Find where the given text appears and provide that cell's center as (X, Y) coordinate. 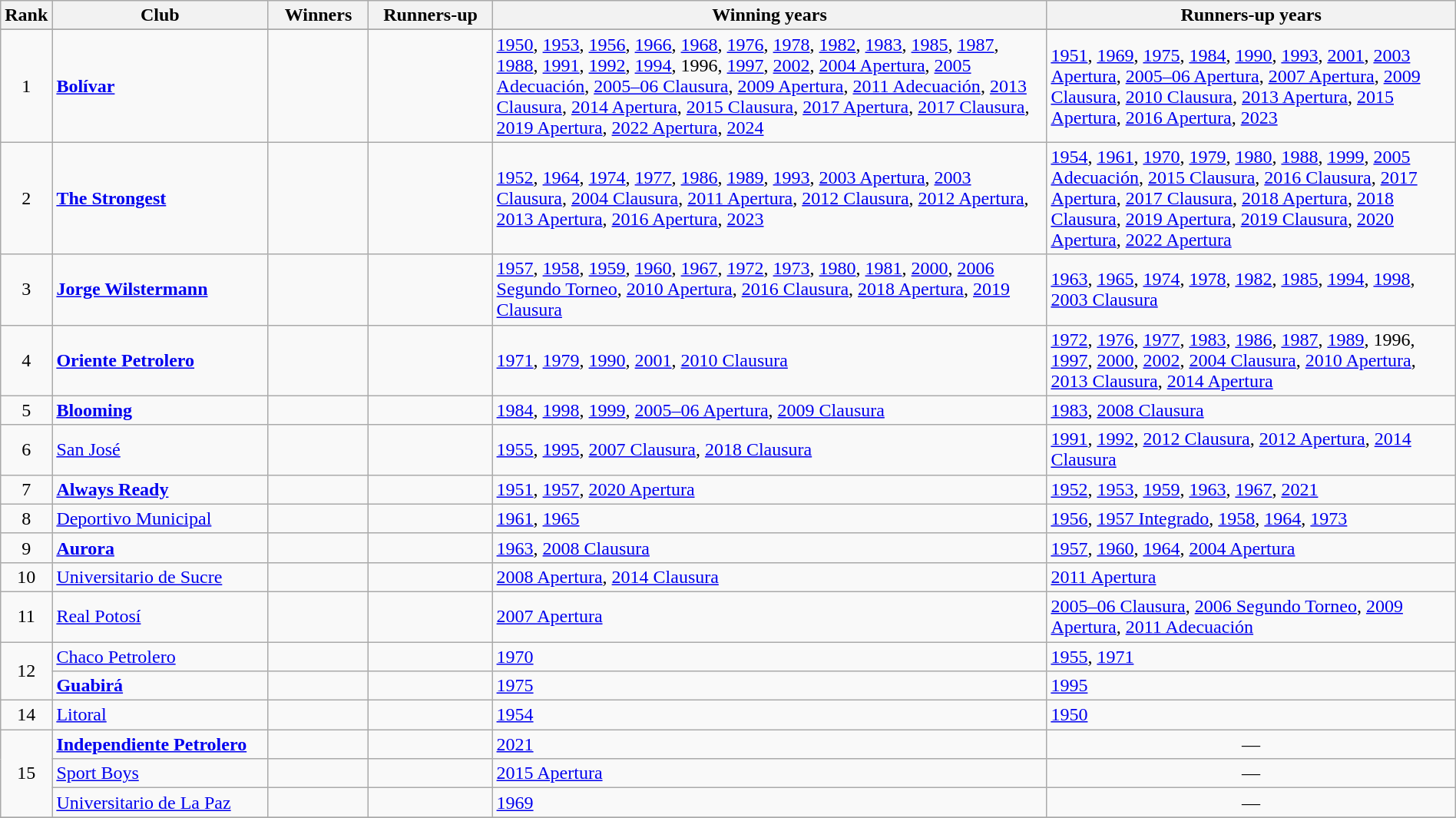
Independiente Petrolero (160, 744)
2 (26, 198)
5 (26, 410)
12 (26, 671)
Universitario de La Paz (160, 803)
14 (26, 715)
Oriente Petrolero (160, 360)
1950 (1251, 715)
11 (26, 616)
Club (160, 15)
7 (26, 489)
2007 Apertura (769, 616)
1956, 1957 Integrado, 1958, 1964, 1973 (1251, 518)
1951, 1957, 2020 Apertura (769, 489)
1957, 1958, 1959, 1960, 1967, 1972, 1973, 1980, 1981, 2000, 2006 Segundo Torneo, 2010 Apertura, 2016 Clausura, 2018 Apertura, 2019 Clausura (769, 290)
Winners (318, 15)
1972, 1976, 1977, 1983, 1986, 1987, 1989, 1996, 1997, 2000, 2002, 2004 Clausura, 2010 Apertura, 2013 Clausura, 2014 Apertura (1251, 360)
1963, 1965, 1974, 1978, 1982, 1985, 1994, 1998, 2003 Clausura (1251, 290)
10 (26, 577)
2008 Apertura, 2014 Clausura (769, 577)
1969 (769, 803)
1991, 1992, 2012 Clausura, 2012 Apertura, 2014 Clausura (1251, 450)
Runners-up years (1251, 15)
Litoral (160, 715)
3 (26, 290)
Rank (26, 15)
1971, 1979, 1990, 2001, 2010 Clausura (769, 360)
San José (160, 450)
Winning years (769, 15)
Sport Boys (160, 773)
Blooming (160, 410)
Guabirá (160, 686)
Always Ready (160, 489)
2011 Apertura (1251, 577)
9 (26, 548)
Bolívar (160, 86)
1957, 1960, 1964, 2004 Apertura (1251, 548)
1983, 2008 Clausura (1251, 410)
1975 (769, 686)
1984, 1998, 1999, 2005–06 Apertura, 2009 Clausura (769, 410)
2005–06 Clausura, 2006 Segundo Torneo, 2009 Apertura, 2011 Adecuación (1251, 616)
Chaco Petrolero (160, 657)
1970 (769, 657)
1955, 1971 (1251, 657)
Runners-up (430, 15)
Universitario de Sucre (160, 577)
6 (26, 450)
2015 Apertura (769, 773)
15 (26, 773)
1963, 2008 Clausura (769, 548)
2021 (769, 744)
1961, 1965 (769, 518)
4 (26, 360)
1954 (769, 715)
1995 (1251, 686)
8 (26, 518)
The Strongest (160, 198)
Deportivo Municipal (160, 518)
Real Potosí (160, 616)
Aurora (160, 548)
1 (26, 86)
Jorge Wilstermann (160, 290)
1955, 1995, 2007 Clausura, 2018 Clausura (769, 450)
1952, 1953, 1959, 1963, 1967, 2021 (1251, 489)
